Identify which cell holds the provided text, then report its [x, y] central coordinate. 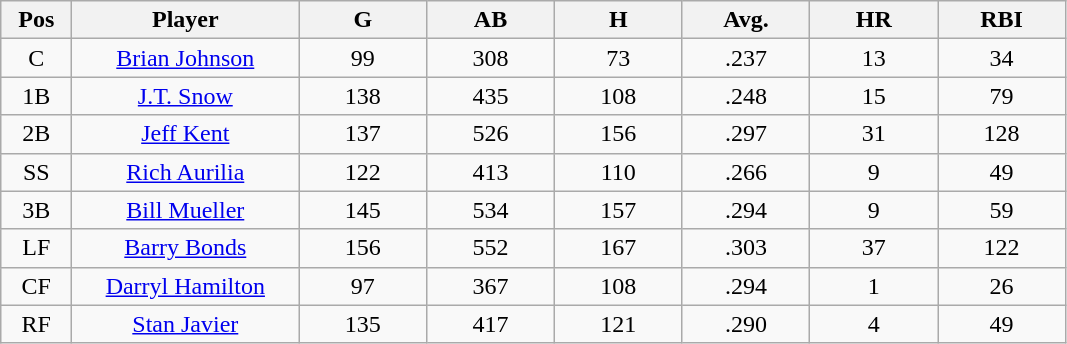
H [618, 20]
RF [36, 324]
Stan Javier [186, 324]
.290 [746, 324]
LF [36, 248]
135 [363, 324]
1B [36, 96]
413 [491, 172]
97 [363, 286]
435 [491, 96]
G [363, 20]
37 [874, 248]
2B [36, 134]
CF [36, 286]
31 [874, 134]
34 [1002, 58]
526 [491, 134]
1 [874, 286]
79 [1002, 96]
59 [1002, 210]
C [36, 58]
417 [491, 324]
Brian Johnson [186, 58]
138 [363, 96]
3B [36, 210]
4 [874, 324]
AB [491, 20]
Avg. [746, 20]
99 [363, 58]
Rich Aurilia [186, 172]
Darryl Hamilton [186, 286]
145 [363, 210]
73 [618, 58]
.297 [746, 134]
552 [491, 248]
HR [874, 20]
Bill Mueller [186, 210]
534 [491, 210]
RBI [1002, 20]
110 [618, 172]
.303 [746, 248]
.237 [746, 58]
121 [618, 324]
Barry Bonds [186, 248]
SS [36, 172]
26 [1002, 286]
128 [1002, 134]
Pos [36, 20]
Jeff Kent [186, 134]
15 [874, 96]
157 [618, 210]
308 [491, 58]
367 [491, 286]
167 [618, 248]
.266 [746, 172]
J.T. Snow [186, 96]
Player [186, 20]
.248 [746, 96]
137 [363, 134]
13 [874, 58]
